Locate the cell with the specified text and output its [X, Y] center coordinate. 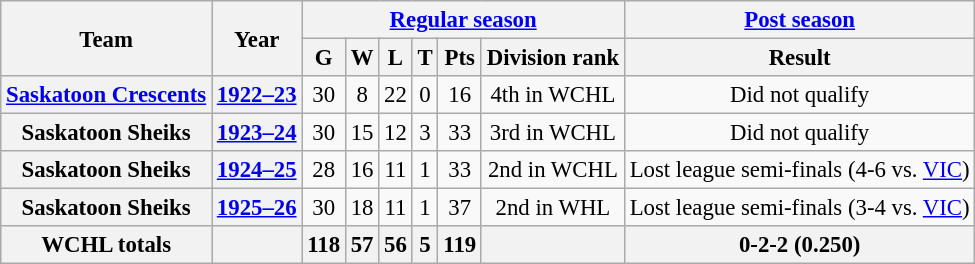
22 [396, 95]
Lost league semi-finals (4-6 vs. VIC) [800, 170]
Year [257, 38]
0-2-2 (0.250) [800, 245]
Post season [800, 20]
1922–23 [257, 95]
2nd in WHL [552, 208]
15 [362, 133]
18 [362, 208]
Pts [460, 58]
Result [800, 58]
2nd in WCHL [552, 170]
4th in WCHL [552, 95]
Lost league semi-finals (3-4 vs. VIC) [800, 208]
WCHL totals [106, 245]
Regular season [463, 20]
37 [460, 208]
28 [324, 170]
118 [324, 245]
12 [396, 133]
Saskatoon Crescents [106, 95]
56 [396, 245]
L [396, 58]
1924–25 [257, 170]
8 [362, 95]
1923–24 [257, 133]
Division rank [552, 58]
T [425, 58]
Team [106, 38]
3rd in WCHL [552, 133]
0 [425, 95]
3 [425, 133]
1925–26 [257, 208]
119 [460, 245]
57 [362, 245]
W [362, 58]
G [324, 58]
5 [425, 245]
